Identify which cell holds the provided text, then report its (x, y) central coordinate. 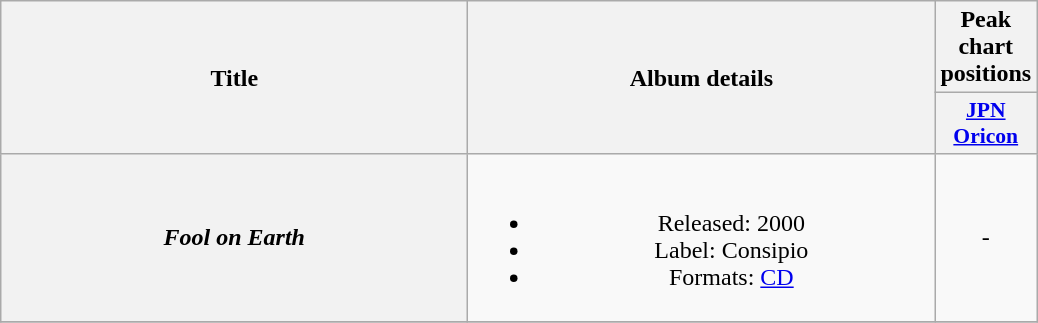
JPNOricon (986, 124)
- (986, 238)
Peak chart positions (986, 47)
Fool on Earth (234, 238)
Album details (702, 78)
Released: 2000Label: ConsipioFormats: CD (702, 238)
Title (234, 78)
